From the cell containing the given text, extract its center point as (X, Y) coordinate. 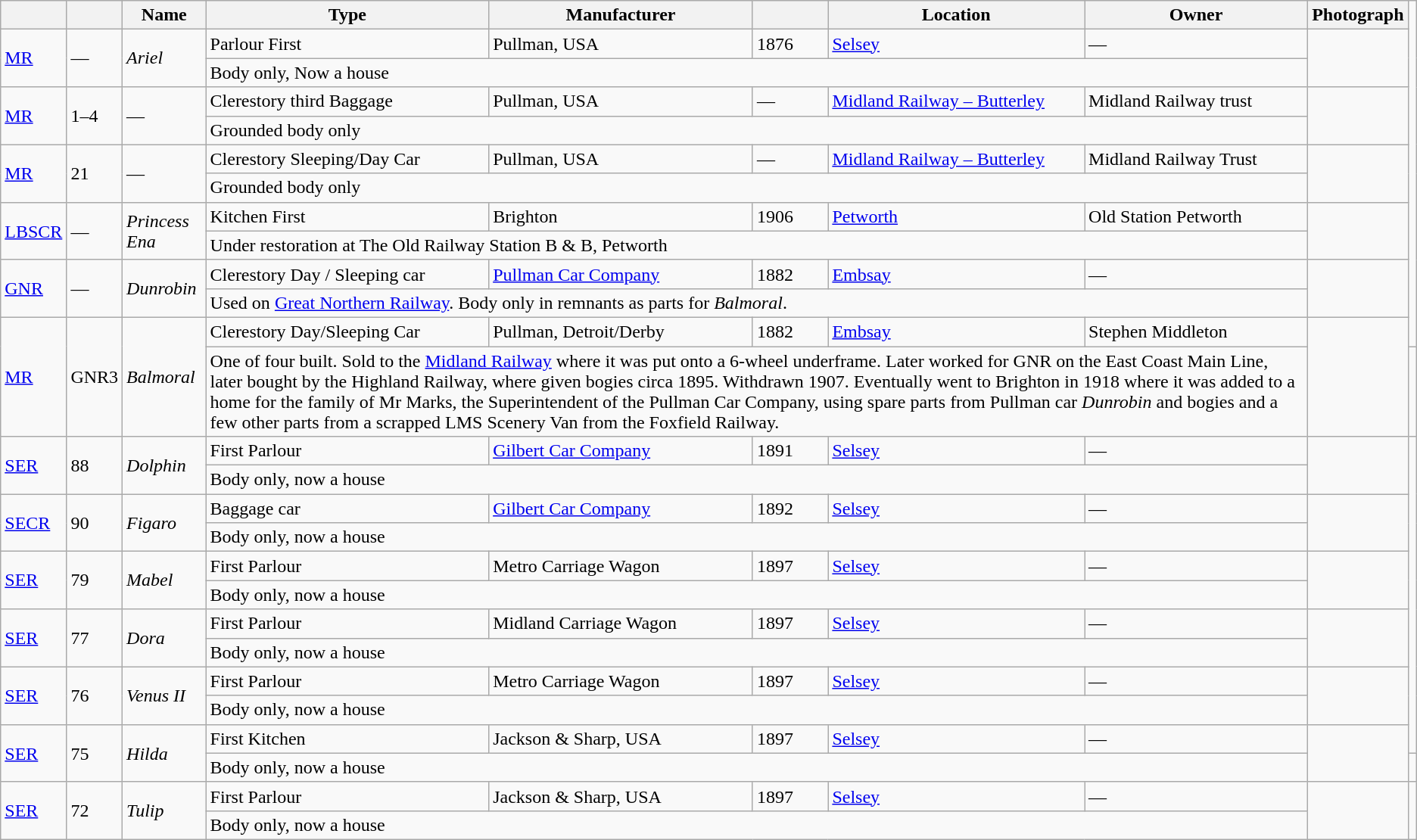
Location (957, 15)
Clerestory Day/Sleeping Car (347, 331)
Owner (1196, 15)
Parlour First (347, 44)
Under restoration at The Old Railway Station B & B, Petworth (757, 245)
Kitchen First (347, 216)
Used on Great Northern Railway. Body only in remnants as parts for Balmoral. (757, 303)
Mabel (164, 580)
77 (95, 638)
SECR (33, 523)
88 (95, 465)
Brighton (621, 216)
LBSCR (33, 231)
Princess Ena (164, 231)
Figaro (164, 523)
Dolphin (164, 465)
1892 (790, 509)
Hilda (164, 753)
First Kitchen (347, 739)
GNR (33, 288)
Manufacturer (621, 15)
21 (95, 173)
Balmoral (164, 377)
75 (95, 753)
Pullman, Detroit/Derby (621, 331)
Name (164, 15)
76 (95, 695)
1891 (790, 451)
Petworth (957, 216)
Type (347, 15)
Photograph (1358, 15)
Pullman Car Company (621, 274)
1906 (790, 216)
Old Station Petworth (1196, 216)
Clerestory Sleeping/Day Car (347, 159)
90 (95, 523)
72 (95, 810)
Ariel (164, 58)
Midland Railway Trust (1196, 159)
79 (95, 580)
Midland Carriage Wagon (621, 624)
Clerestory Day / Sleeping car (347, 274)
1–4 (95, 116)
Baggage car (347, 509)
Midland Railway trust (1196, 101)
1876 (790, 44)
Dunrobin (164, 288)
Dora (164, 638)
Clerestory third Baggage (347, 101)
Stephen Middleton (1196, 331)
Body only, Now a house (757, 73)
GNR3 (95, 377)
Venus II (164, 695)
Tulip (164, 810)
